Return the (x, y) coordinate for the center point of the cell that contains the specified text.  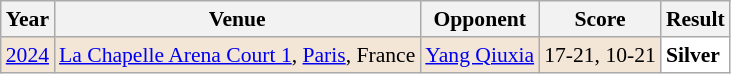
Venue (237, 19)
Score (600, 19)
Yang Qiuxia (480, 55)
Opponent (480, 19)
17-21, 10-21 (600, 55)
Year (28, 19)
La Chapelle Arena Court 1, Paris, France (237, 55)
Result (696, 19)
Silver (696, 55)
2024 (28, 55)
